Determine the [x, y] coordinate at the center of the cell enclosing the given text.  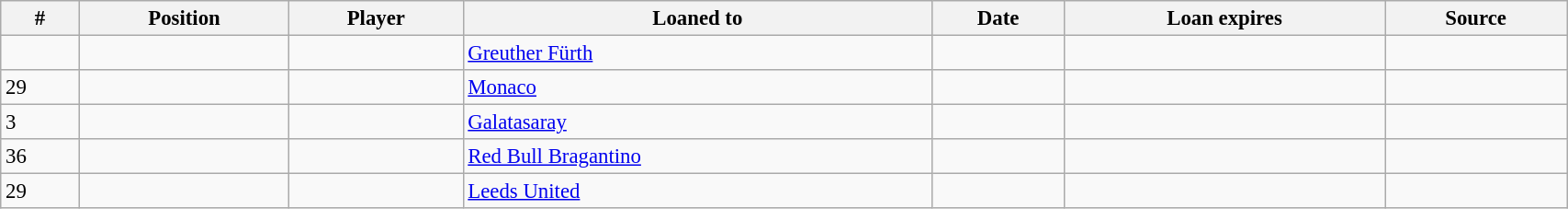
Leeds United [698, 192]
Source [1476, 18]
Loaned to [698, 18]
Player [377, 18]
3 [40, 122]
Loan expires [1225, 18]
# [40, 18]
Monaco [698, 87]
Red Bull Bragantino [698, 157]
Position [184, 18]
Date [998, 18]
Greuther Fürth [698, 53]
36 [40, 157]
Galatasaray [698, 122]
